For the text-containing cell, return its midpoint in (X, Y) coordinate format. 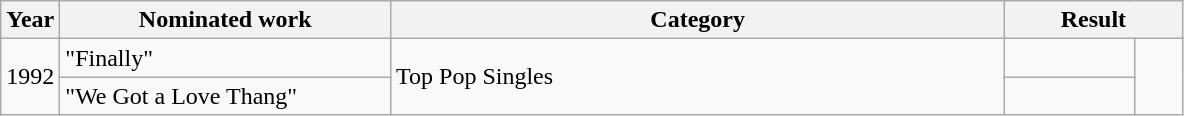
Year (30, 20)
"We Got a Love Thang" (226, 96)
Top Pop Singles (698, 77)
Category (698, 20)
Nominated work (226, 20)
"Finally" (226, 58)
Result (1094, 20)
1992 (30, 77)
